Extract the (x, y) coordinate from the center of the cell holding the provided text.  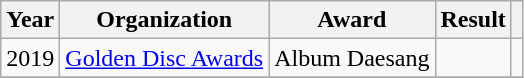
Year (30, 20)
Golden Disc Awards (164, 58)
Award (352, 20)
Organization (164, 20)
Result (473, 20)
Album Daesang (352, 58)
2019 (30, 58)
